Identify which cell holds the provided text, then report its (X, Y) central coordinate. 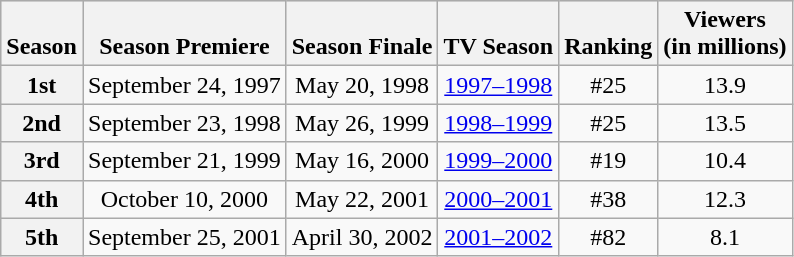
May 26, 1999 (362, 123)
Ranking (608, 34)
8.1 (725, 237)
September 23, 1998 (184, 123)
5th (42, 237)
10.4 (725, 161)
13.9 (725, 85)
TV Season (498, 34)
13.5 (725, 123)
1998–1999 (498, 123)
#82 (608, 237)
1997–1998 (498, 85)
1999–2000 (498, 161)
May 20, 1998 (362, 85)
3rd (42, 161)
Viewers(in millions) (725, 34)
#38 (608, 199)
September 24, 1997 (184, 85)
2001–2002 (498, 237)
May 16, 2000 (362, 161)
2nd (42, 123)
2000–2001 (498, 199)
April 30, 2002 (362, 237)
Season (42, 34)
1st (42, 85)
September 25, 2001 (184, 237)
September 21, 1999 (184, 161)
12.3 (725, 199)
October 10, 2000 (184, 199)
4th (42, 199)
#19 (608, 161)
Season Finale (362, 34)
Season Premiere (184, 34)
May 22, 2001 (362, 199)
